Scan for the cell matching the given text and deliver its [x, y] coordinate at center. 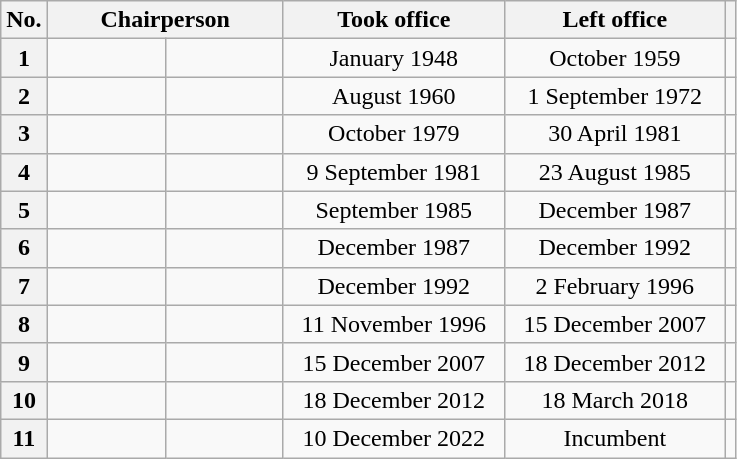
Left office [614, 20]
5 [24, 210]
7 [24, 286]
10 [24, 400]
2 February 1996 [614, 286]
9 September 1981 [394, 172]
2 [24, 96]
6 [24, 248]
18 March 2018 [614, 400]
1 [24, 58]
Incumbent [614, 438]
1 September 1972 [614, 96]
23 August 1985 [614, 172]
Took office [394, 20]
January 1948 [394, 58]
10 December 2022 [394, 438]
October 1959 [614, 58]
September 1985 [394, 210]
9 [24, 362]
8 [24, 324]
No. [24, 20]
August 1960 [394, 96]
30 April 1981 [614, 134]
11 November 1996 [394, 324]
Chairperson [165, 20]
4 [24, 172]
11 [24, 438]
3 [24, 134]
October 1979 [394, 134]
